Search for the cell housing the specified text and yield its (x, y) center coordinate. 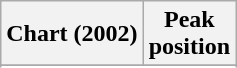
Chart (2002) (72, 34)
Peak position (189, 34)
